Locate the cell with the specified text and output its [X, Y] center coordinate. 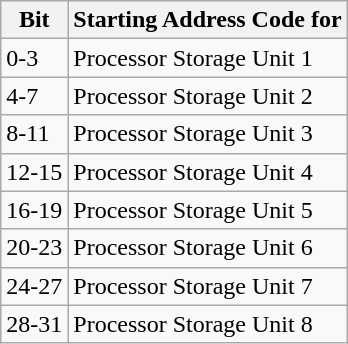
28-31 [34, 324]
8-11 [34, 134]
24-27 [34, 286]
4-7 [34, 96]
Processor Storage Unit 7 [208, 286]
0-3 [34, 58]
Processor Storage Unit 2 [208, 96]
12-15 [34, 172]
20-23 [34, 248]
Processor Storage Unit 8 [208, 324]
Processor Storage Unit 1 [208, 58]
Processor Storage Unit 5 [208, 210]
Processor Storage Unit 4 [208, 172]
Starting Address Code for [208, 20]
16-19 [34, 210]
Processor Storage Unit 6 [208, 248]
Processor Storage Unit 3 [208, 134]
Bit [34, 20]
